Scan for the cell matching the given text and deliver its (X, Y) coordinate at center. 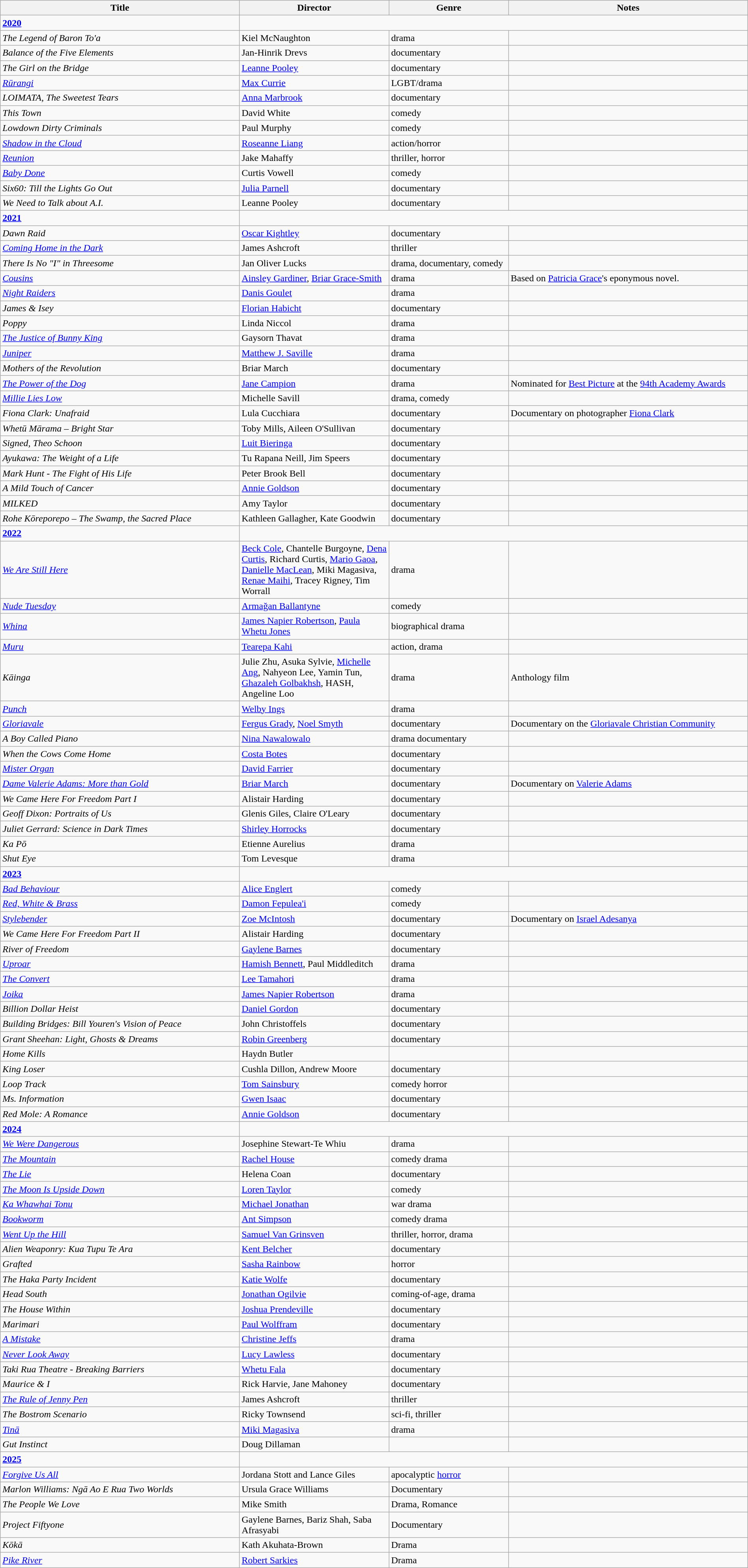
action, drama (449, 647)
When the Cows Come Home (120, 754)
We Were Dangerous (120, 1144)
2022 (120, 533)
Rohe Kōreporepo – The Swamp, the Sacred Place (120, 518)
This Town (120, 113)
Gaylene Barnes, Bariz Shah, Saba Afrasyabi (314, 1525)
James & Isey (120, 308)
Kath Akuhata-Brown (314, 1545)
Geoff Dixon: Portraits of Us (120, 814)
Tom Levesque (314, 859)
The Legend of Baron To'a (120, 38)
Millie Lies Low (120, 398)
Rick Harvie, Jane Mahoney (314, 1384)
Rachel House (314, 1159)
David White (314, 113)
The Lie (120, 1174)
The People We Love (120, 1504)
Bad Behaviour (120, 889)
Night Raiders (120, 293)
Cushla Dillon, Andrew Moore (314, 1069)
Bookworm (120, 1219)
Kathleen Gallagher, Kate Goodwin (314, 518)
Amy Taylor (314, 503)
Welby Ings (314, 708)
Gloriavale (120, 723)
Nominated for Best Picture at the 94th Academy Awards (628, 383)
action/horror (449, 143)
A Mistake (120, 1339)
Joika (120, 994)
Daniel Gordon (314, 1009)
Curtis Vowell (314, 173)
Gwen Isaac (314, 1099)
Project Fiftyone (120, 1525)
Whetu Fala (314, 1369)
Ricky Townsend (314, 1414)
A Mild Touch of Cancer (120, 488)
Documentary on Valerie Adams (628, 784)
biographical drama (449, 626)
Ant Simpson (314, 1219)
thriller, horror, drama (449, 1234)
Ka Pō (120, 844)
Beck Cole, Chantelle Burgoyne, Dena Curtis, Richard Curtis, Mario Gaoa, Danielle MacLean, Miki Magasiva, Renae Maihi, Tracey Rigney, Tim Worrall (314, 570)
Balance of the Five Elements (120, 53)
Title (120, 8)
2020 (120, 23)
Shirley Horrocks (314, 829)
apocalyptic horror (449, 1474)
war drama (449, 1204)
horror (449, 1264)
Shut Eye (120, 859)
Pike River (120, 1560)
James Napier Robertson, Paula Whetu Jones (314, 626)
John Christoffels (314, 1024)
Six60: Till the Lights Go Out (120, 188)
Forgive Us All (120, 1474)
The Power of the Dog (120, 383)
LOIMATA, The Sweetest Tears (120, 98)
Linda Niccol (314, 323)
Kōkā (120, 1545)
Went Up the Hill (120, 1234)
Grant Sheehan: Light, Ghosts & Dreams (120, 1039)
The Justice of Bunny King (120, 338)
Helena Coan (314, 1174)
Building Bridges: Bill Youren's Vision of Peace (120, 1024)
Head South (120, 1294)
Lowdown Dirty Criminals (120, 128)
Robin Greenberg (314, 1039)
Christine Jeffs (314, 1339)
Haydn Butler (314, 1054)
sci-fi, thriller (449, 1414)
Michelle Savill (314, 398)
Zoe McIntosh (314, 919)
Documentary on the Gloriavale Christian Community (628, 723)
Etienne Aurelius (314, 844)
Red, White & Brass (120, 904)
Fiona Clark: Unafraid (120, 413)
coming-of-age, drama (449, 1294)
Roseanne Liang (314, 143)
Jonathan Ogilvie (314, 1294)
Samuel Van Grinsven (314, 1234)
The Girl on the Bridge (120, 68)
James Napier Robertson (314, 994)
Juniper (120, 353)
Poppy (120, 323)
Luit Bieringa (314, 443)
Miki Magasiva (314, 1429)
Whina (120, 626)
Alice Englert (314, 889)
Anna Marbrook (314, 98)
Ka Whawhai Tonu (120, 1204)
Juliet Gerrard: Science in Dark Times (120, 829)
We Need to Talk about A.I. (120, 203)
Paul Murphy (314, 128)
Gut Instinct (120, 1444)
The Bostrom Scenario (120, 1414)
LGBT/drama (449, 83)
Based on Patricia Grace's eponymous novel. (628, 278)
There Is No "I" in Threesome (120, 263)
The Mountain (120, 1159)
Loop Track (120, 1084)
comedy horror (449, 1084)
2025 (120, 1459)
Rūrangi (120, 83)
Notes (628, 8)
Maurice & I (120, 1384)
Mothers of the Revolution (120, 368)
Jan Oliver Lucks (314, 263)
Mister Organ (120, 769)
Drama, Romance (449, 1504)
drama, comedy (449, 398)
2023 (120, 874)
Nina Nawalowalo (314, 738)
Jake Mahaffy (314, 158)
Glenis Giles, Claire O'Leary (314, 814)
Never Look Away (120, 1354)
Documentary on photographer Fiona Clark (628, 413)
thriller, horror (449, 158)
Baby Done (120, 173)
Julie Zhu, Asuka Sylvie, Michelle Ang, Nahyeon Lee, Yamin Tun, Ghazaleh Golbakhsh, HASH, Angeline Loo (314, 678)
Damon Fepulea'i (314, 904)
Florian Habicht (314, 308)
Josephine Stewart-Te Whiu (314, 1144)
Ayukawa: The Weight of a Life (120, 458)
2021 (120, 218)
Jane Campion (314, 383)
Billion Dollar Heist (120, 1009)
The House Within (120, 1309)
Hamish Bennett, Paul Middleditch (314, 964)
Katie Wolfe (314, 1279)
Ursula Grace Williams (314, 1490)
Doug Dillaman (314, 1444)
Tu Rapana Neill, Jim Speers (314, 458)
Lucy Lawless (314, 1354)
Alien Weaponry: Kua Tupu Te Ara (120, 1249)
Dawn Raid (120, 233)
We Came Here For Freedom Part II (120, 934)
Signed, Theo Schoon (120, 443)
Genre (449, 8)
King Loser (120, 1069)
We Came Here For Freedom Part I (120, 799)
The Convert (120, 979)
The Rule of Jenny Pen (120, 1399)
Max Currie (314, 83)
Oscar Kightley (314, 233)
MILKED (120, 503)
Nude Tuesday (120, 606)
Stylebender (120, 919)
Lula Cucchiara (314, 413)
Lee Tamahori (314, 979)
Kent Belcher (314, 1249)
Punch (120, 708)
Jordana Stott and Lance Giles (314, 1474)
Shadow in the Cloud (120, 143)
drama documentary (449, 738)
River of Freedom (120, 949)
Documentary on Israel Adesanya (628, 919)
Robert Sarkies (314, 1560)
Cousins (120, 278)
2024 (120, 1129)
Mark Hunt - The Fight of His Life (120, 473)
Gaysorn Thavat (314, 338)
A Boy Called Piano (120, 738)
The Haka Party Incident (120, 1279)
Mike Smith (314, 1504)
Tom Sainsbury (314, 1084)
Dame Valerie Adams: More than Gold (120, 784)
Director (314, 8)
Coming Home in the Dark (120, 248)
Paul Wolffram (314, 1324)
The Moon Is Upside Down (120, 1189)
drama, documentary, comedy (449, 263)
Costa Botes (314, 754)
Marlon Williams: Ngā Ao E Rua Two Worlds (120, 1490)
Kiel McNaughton (314, 38)
Uproar (120, 964)
Whetū Mārama – Bright Star (120, 428)
Fergus Grady, Noel Smyth (314, 723)
Peter Brook Bell (314, 473)
Gaylene Barnes (314, 949)
Muru (120, 647)
Tearepa Kahi (314, 647)
Julia Parnell (314, 188)
Jan-Hinrik Drevs (314, 53)
Taki Rua Theatre - Breaking Barriers (120, 1369)
Tinā (120, 1429)
Danis Goulet (314, 293)
Sasha Rainbow (314, 1264)
Red Mole: A Romance (120, 1114)
Ms. Information (120, 1099)
Marimari (120, 1324)
Reunion (120, 158)
We Are Still Here (120, 570)
Grafted (120, 1264)
Loren Taylor (314, 1189)
Michael Jonathan (314, 1204)
Home Kills (120, 1054)
David Farrier (314, 769)
Joshua Prendeville (314, 1309)
Armağan Ballantyne (314, 606)
Kāinga (120, 678)
Anthology film (628, 678)
Matthew J. Saville (314, 353)
Toby Mills, Aileen O'Sullivan (314, 428)
Ainsley Gardiner, Briar Grace-Smith (314, 278)
